Pinpoint the cell where the given text exists, returning its (X, Y) midpoint coordinate. 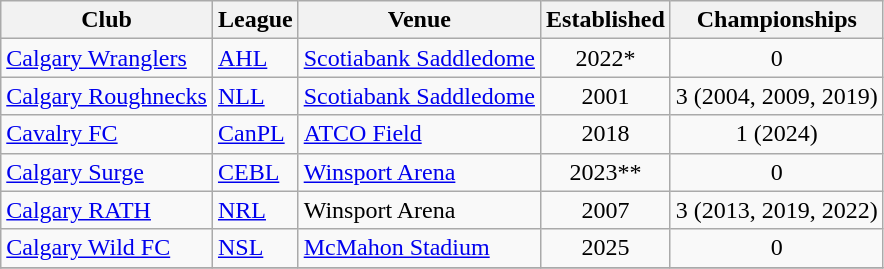
NRL (255, 210)
Championships (776, 20)
2007 (606, 210)
CanPL (255, 134)
Calgary RATH (107, 210)
Calgary Wild FC (107, 248)
Calgary Roughnecks (107, 96)
2001 (606, 96)
Established (606, 20)
Calgary Surge (107, 172)
CEBL (255, 172)
AHL (255, 58)
3 (2004, 2009, 2019) (776, 96)
3 (2013, 2019, 2022) (776, 210)
League (255, 20)
Venue (419, 20)
NSL (255, 248)
1 (2024) (776, 134)
Cavalry FC (107, 134)
NLL (255, 96)
2022* (606, 58)
2023** (606, 172)
ATCO Field (419, 134)
Club (107, 20)
2025 (606, 248)
Calgary Wranglers (107, 58)
McMahon Stadium (419, 248)
2018 (606, 134)
